Determine the (X, Y) coordinate at the center of the cell enclosing the given text.  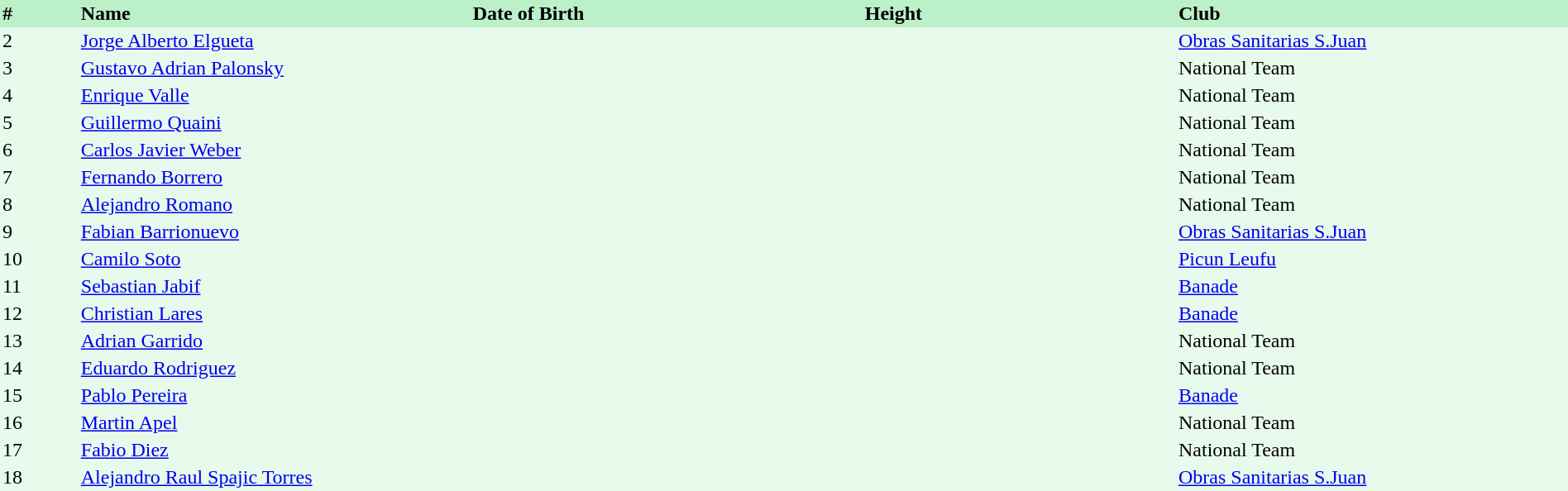
15 (40, 395)
Alejandro Raul Spajic Torres (275, 478)
Enrique Valle (275, 96)
Fabio Diez (275, 450)
9 (40, 231)
Name (275, 13)
17 (40, 450)
Martin Apel (275, 423)
Gustavo Adrian Palonsky (275, 68)
4 (40, 96)
3 (40, 68)
11 (40, 286)
Adrian Garrido (275, 341)
Jorge Alberto Elgueta (275, 41)
Fernando Borrero (275, 177)
Picun Leufu (1372, 260)
8 (40, 205)
5 (40, 122)
14 (40, 369)
10 (40, 260)
Christian Lares (275, 314)
13 (40, 341)
Carlos Javier Weber (275, 150)
Eduardo Rodriguez (275, 369)
Pablo Pereira (275, 395)
18 (40, 478)
# (40, 13)
16 (40, 423)
Height (1019, 13)
12 (40, 314)
Sebastian Jabif (275, 286)
Camilo Soto (275, 260)
Guillermo Quaini (275, 122)
Fabian Barrionuevo (275, 231)
Date of Birth (667, 13)
Club (1372, 13)
Alejandro Romano (275, 205)
2 (40, 41)
7 (40, 177)
6 (40, 150)
